Return the (x, y) coordinate for the center point of the cell that contains the specified text.  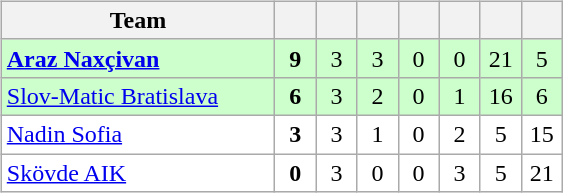
Team (138, 20)
9 (296, 58)
Skövde AIK (138, 173)
15 (542, 134)
Araz Naxçivan (138, 58)
16 (500, 96)
Nadin Sofia (138, 134)
Slov-Matic Bratislava (138, 96)
